Capture the cell that displays the provided text and extract its (X, Y) central coordinate. 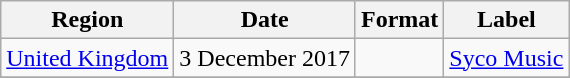
Date (265, 20)
Region (88, 20)
Format (399, 20)
Label (506, 20)
United Kingdom (88, 58)
Syco Music (506, 58)
3 December 2017 (265, 58)
